From the cell containing the given text, extract its center point as (X, Y) coordinate. 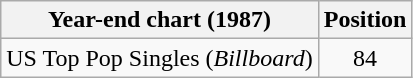
Position (365, 20)
Year-end chart (1987) (160, 20)
US Top Pop Singles (Billboard) (160, 58)
84 (365, 58)
